Detect which cell encompasses the target text, then output its (X, Y) center coordinate. 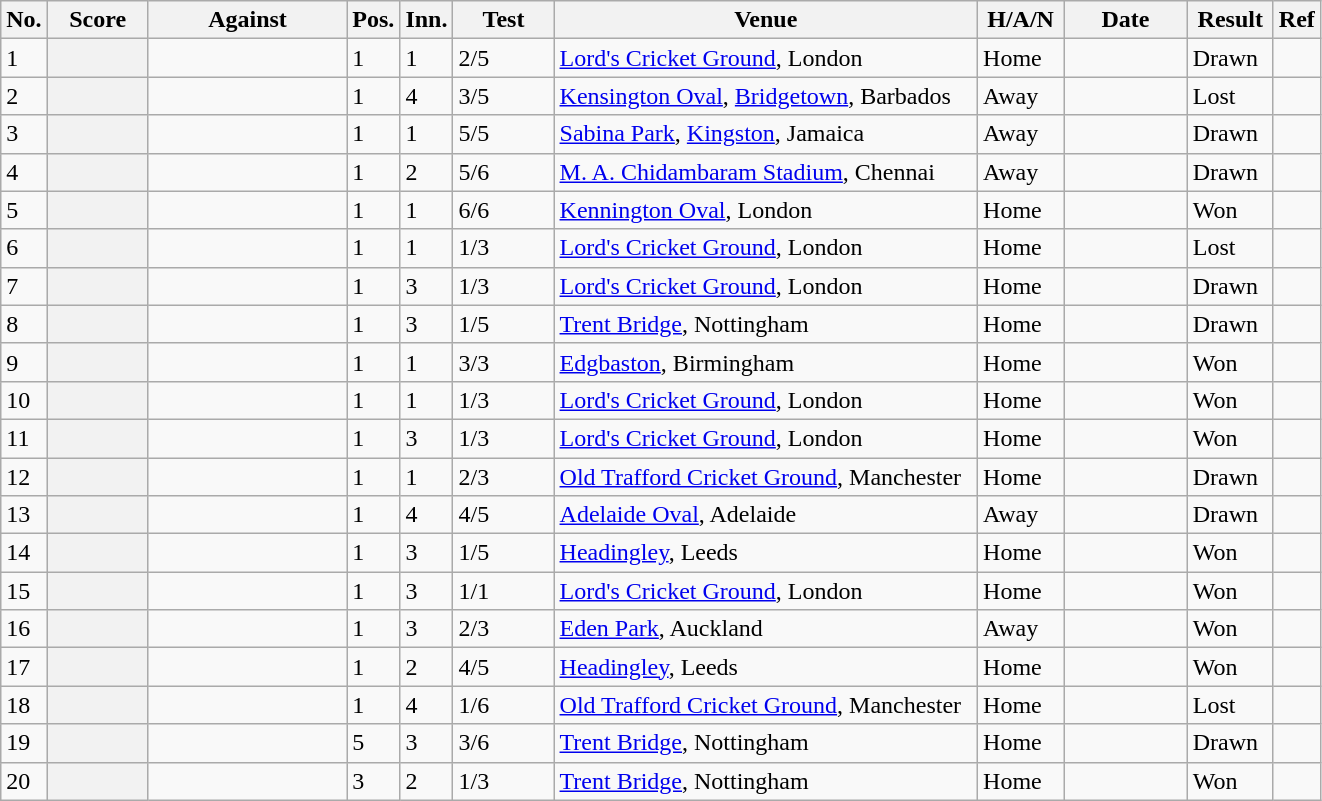
11 (24, 438)
Venue (766, 20)
12 (24, 477)
14 (24, 553)
17 (24, 667)
Inn. (426, 20)
18 (24, 705)
Score (98, 20)
8 (24, 324)
3/5 (504, 96)
Edgbaston, Birmingham (766, 362)
Sabina Park, Kingston, Jamaica (766, 134)
2/5 (504, 58)
5/6 (504, 172)
3/3 (504, 362)
6 (24, 248)
Date (1126, 20)
13 (24, 515)
Eden Park, Auckland (766, 629)
19 (24, 743)
Kensington Oval, Bridgetown, Barbados (766, 96)
20 (24, 781)
Pos. (374, 20)
Result (1230, 20)
10 (24, 400)
7 (24, 286)
16 (24, 629)
Adelaide Oval, Adelaide (766, 515)
1/1 (504, 591)
6/6 (504, 210)
9 (24, 362)
No. (24, 20)
H/A/N (1021, 20)
Against (248, 20)
1/6 (504, 705)
Test (504, 20)
Ref (1296, 20)
3/6 (504, 743)
15 (24, 591)
Kennington Oval, London (766, 210)
M. A. Chidambaram Stadium, Chennai (766, 172)
5/5 (504, 134)
